Extract the (X, Y) coordinate from the center of the cell holding the provided text.  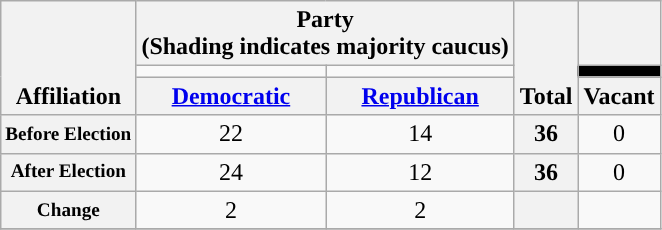
12 (420, 172)
Before Election (68, 134)
Affiliation (68, 58)
Vacant (619, 96)
22 (231, 134)
After Election (68, 172)
Democratic (231, 96)
Total (546, 58)
24 (231, 172)
14 (420, 134)
Republican (420, 96)
Party (Shading indicates majority caucus) (325, 34)
Change (68, 210)
